Extract the (X, Y) coordinate from the center of the cell holding the provided text.  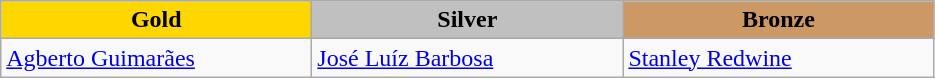
Agberto Guimarães (156, 58)
Bronze (778, 20)
Gold (156, 20)
Stanley Redwine (778, 58)
Silver (468, 20)
José Luíz Barbosa (468, 58)
